Return (x, y) of the center of cell containing provided text 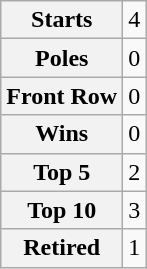
Top 10 (62, 210)
Top 5 (62, 172)
Retired (62, 248)
Poles (62, 58)
3 (134, 210)
Front Row (62, 96)
4 (134, 20)
Wins (62, 134)
2 (134, 172)
1 (134, 248)
Starts (62, 20)
